For the text-containing cell, return its midpoint in (x, y) coordinate format. 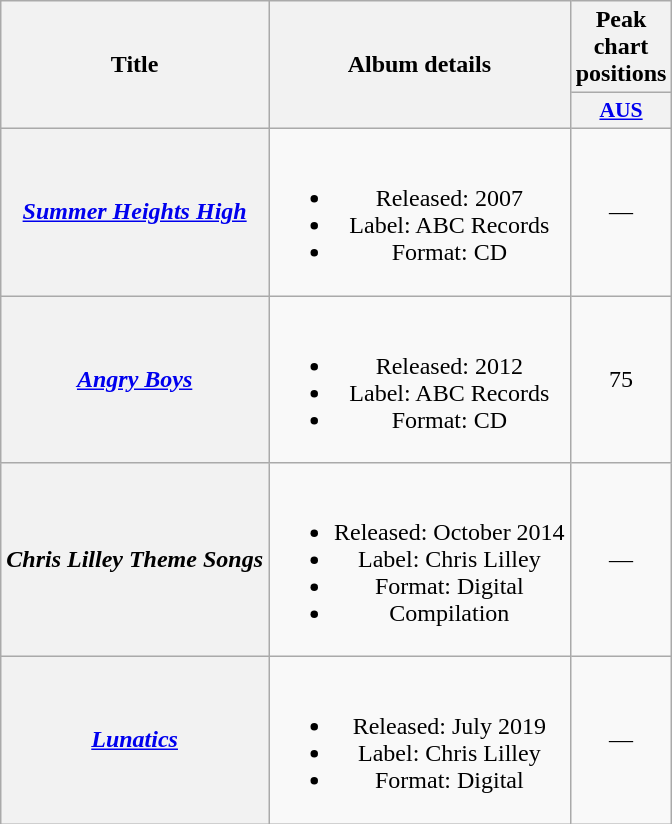
Album details (419, 65)
Lunatics (135, 740)
Title (135, 65)
Chris Lilley Theme Songs (135, 560)
Released: October 2014Label: Chris LilleyFormat: DigitalCompilation (419, 560)
AUS (621, 111)
75 (621, 380)
Angry Boys (135, 380)
Released: July 2019Label: Chris LilleyFormat: Digital (419, 740)
Released: 2007Label: ABC RecordsFormat: CD (419, 212)
Peak chart positions (621, 47)
Released: 2012Label: ABC RecordsFormat: CD (419, 380)
Summer Heights High (135, 212)
